Return (X, Y) of the center of cell containing provided text 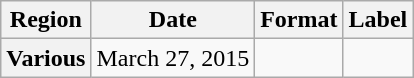
Region (46, 20)
Label (378, 20)
March 27, 2015 (173, 58)
Format (299, 20)
Date (173, 20)
Various (46, 58)
